Scan for the cell matching the given text and deliver its (X, Y) coordinate at center. 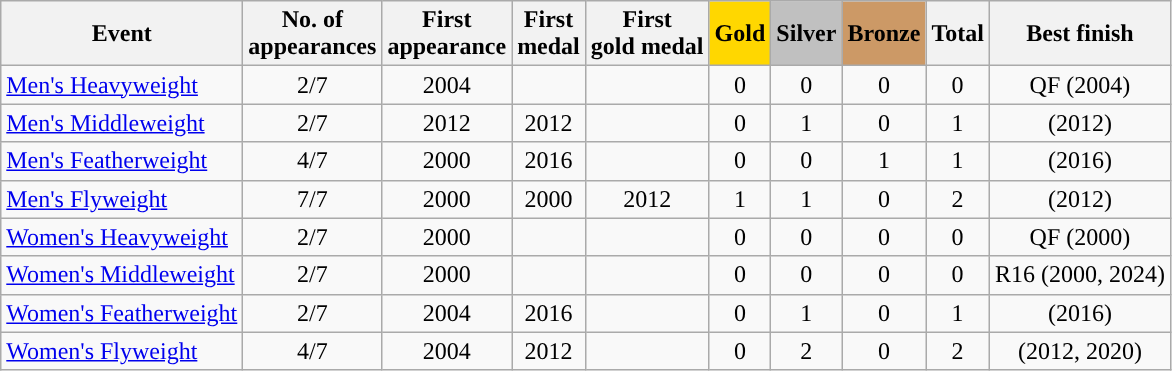
7/7 (312, 199)
Women's Featherweight (122, 313)
Women's Heavyweight (122, 237)
R16 (2000, 2024) (1080, 275)
Men's Flyweight (122, 199)
Women's Flyweight (122, 351)
Silver (806, 34)
Women's Middleweight (122, 275)
Firstappearance (447, 34)
QF (2000) (1080, 237)
Men's Featherweight (122, 161)
Best finish (1080, 34)
No. ofappearances (312, 34)
QF (2004) (1080, 85)
(2012, 2020) (1080, 351)
Event (122, 34)
Total (958, 34)
Men's Heavyweight (122, 85)
Firstmedal (549, 34)
Gold (740, 34)
Men's Middleweight (122, 123)
Firstgold medal (647, 34)
Bronze (884, 34)
